Scan for the cell matching the given text and deliver its [X, Y] coordinate at center. 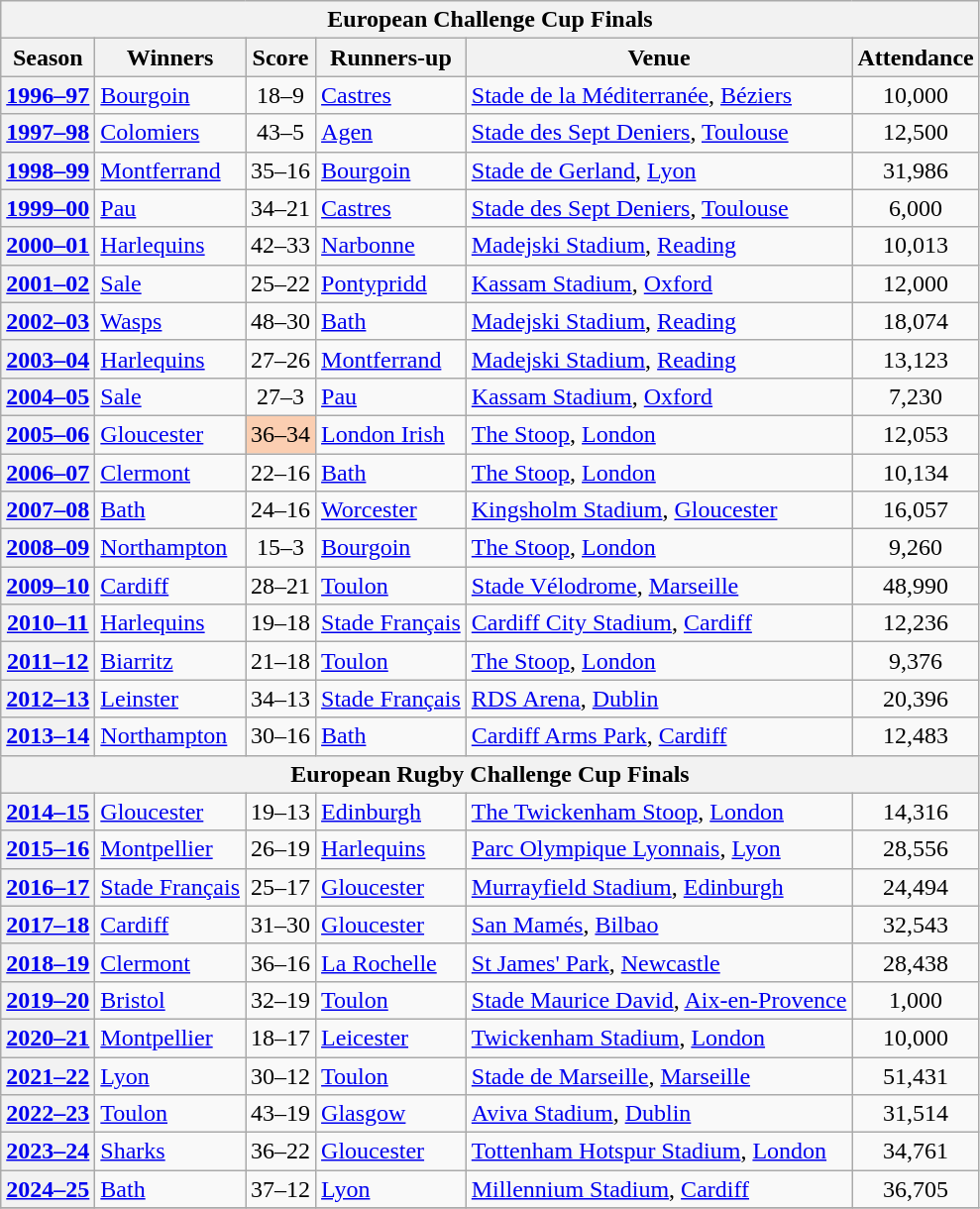
51,431 [916, 1075]
22–16 [281, 473]
European Challenge Cup Finals [490, 20]
28–21 [281, 586]
27–26 [281, 359]
Venue [659, 57]
Score [281, 57]
34–13 [281, 699]
European Rugby Challenge Cup Finals [490, 774]
16,057 [916, 510]
28,556 [916, 849]
2007–08 [48, 510]
1996–97 [48, 95]
2004–05 [48, 396]
Stade de la Méditerranée, Béziers [659, 95]
Tottenham Hotspur Stadium, London [659, 1152]
2022–23 [48, 1114]
12,483 [916, 736]
Bristol [170, 1000]
Twickenham Stadium, London [659, 1038]
Leicester [391, 1038]
36–22 [281, 1152]
31,514 [916, 1114]
37–12 [281, 1189]
10,013 [916, 246]
25–22 [281, 283]
2010–11 [48, 623]
Millennium Stadium, Cardiff [659, 1189]
48,990 [916, 586]
2002–03 [48, 321]
Cardiff City Stadium, Cardiff [659, 623]
2009–10 [48, 586]
Biarritz [170, 661]
36,705 [916, 1189]
19–13 [281, 812]
12,053 [916, 434]
Glasgow [391, 1114]
24,494 [916, 887]
2021–22 [48, 1075]
1998–99 [48, 170]
2020–21 [48, 1038]
London Irish [391, 434]
Winners [170, 57]
32–19 [281, 1000]
The Twickenham Stoop, London [659, 812]
24–16 [281, 510]
18–17 [281, 1038]
25–17 [281, 887]
Agen [391, 133]
2006–07 [48, 473]
La Rochelle [391, 962]
31–30 [281, 925]
7,230 [916, 396]
Worcester [391, 510]
13,123 [916, 359]
Narbonne [391, 246]
Stade Maurice David, Aix-en-Provence [659, 1000]
36–34 [281, 434]
Stade Vélodrome, Marseille [659, 586]
34–21 [281, 208]
9,376 [916, 661]
12,236 [916, 623]
2014–15 [48, 812]
Pontypridd [391, 283]
12,000 [916, 283]
36–16 [281, 962]
Aviva Stadium, Dublin [659, 1114]
Edinburgh [391, 812]
Season [48, 57]
14,316 [916, 812]
21–18 [281, 661]
St James' Park, Newcastle [659, 962]
San Mamés, Bilbao [659, 925]
48–30 [281, 321]
Stade de Marseille, Marseille [659, 1075]
30–16 [281, 736]
2023–24 [48, 1152]
2015–16 [48, 849]
2000–01 [48, 246]
1999–00 [48, 208]
28,438 [916, 962]
RDS Arena, Dublin [659, 699]
34,761 [916, 1152]
43–5 [281, 133]
31,986 [916, 170]
Parc Olympique Lyonnais, Lyon [659, 849]
9,260 [916, 548]
Runners-up [391, 57]
43–19 [281, 1114]
26–19 [281, 849]
Sharks [170, 1152]
27–3 [281, 396]
2018–19 [48, 962]
2008–09 [48, 548]
35–16 [281, 170]
Wasps [170, 321]
1997–98 [48, 133]
2024–25 [48, 1189]
2017–18 [48, 925]
18–9 [281, 95]
2011–12 [48, 661]
12,500 [916, 133]
2012–13 [48, 699]
Stade de Gerland, Lyon [659, 170]
Murrayfield Stadium, Edinburgh [659, 887]
2005–06 [48, 434]
42–33 [281, 246]
2016–17 [48, 887]
18,074 [916, 321]
2019–20 [48, 1000]
Leinster [170, 699]
20,396 [916, 699]
15–3 [281, 548]
Colomiers [170, 133]
10,134 [916, 473]
Attendance [916, 57]
19–18 [281, 623]
2003–04 [48, 359]
1,000 [916, 1000]
30–12 [281, 1075]
2001–02 [48, 283]
Kingsholm Stadium, Gloucester [659, 510]
6,000 [916, 208]
2013–14 [48, 736]
32,543 [916, 925]
Cardiff Arms Park, Cardiff [659, 736]
